Find where the given text appears and provide that cell's center as [X, Y] coordinate. 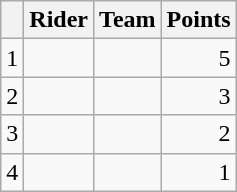
Rider [59, 20]
Team [128, 20]
4 [12, 172]
Points [198, 20]
5 [198, 58]
